Search for the cell housing the specified text and yield its [x, y] center coordinate. 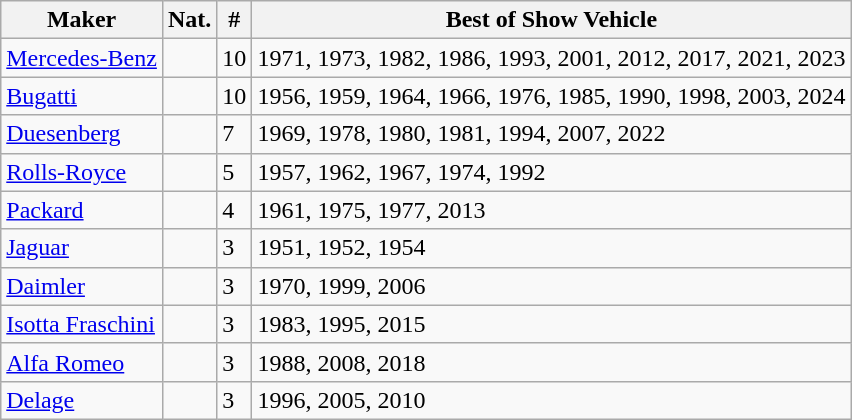
Jaguar [82, 248]
Packard [82, 210]
1983, 1995, 2015 [552, 324]
1996, 2005, 2010 [552, 400]
1969, 1978, 1980, 1981, 1994, 2007, 2022 [552, 134]
Daimler [82, 286]
Isotta Fraschini [82, 324]
1957, 1962, 1967, 1974, 1992 [552, 172]
1971, 1973, 1982, 1986, 1993, 2001, 2012, 2017, 2021, 2023 [552, 58]
Nat. [189, 20]
Bugatti [82, 96]
1970, 1999, 2006 [552, 286]
1961, 1975, 1977, 2013 [552, 210]
Alfa Romeo [82, 362]
Delage [82, 400]
7 [234, 134]
Mercedes-Benz [82, 58]
1951, 1952, 1954 [552, 248]
Maker [82, 20]
# [234, 20]
1988, 2008, 2018 [552, 362]
Duesenberg [82, 134]
4 [234, 210]
Rolls-Royce [82, 172]
1956, 1959, 1964, 1966, 1976, 1985, 1990, 1998, 2003, 2024 [552, 96]
Best of Show Vehicle [552, 20]
5 [234, 172]
